Search for the cell housing the specified text and yield its (x, y) center coordinate. 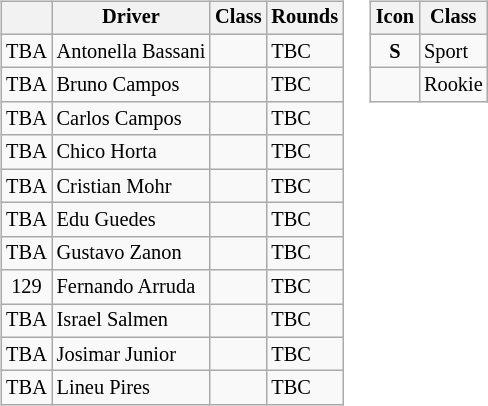
Israel Salmen (132, 321)
Fernando Arruda (132, 287)
Gustavo Zanon (132, 253)
Driver (132, 18)
Rounds (304, 18)
Bruno Campos (132, 85)
Antonella Bassani (132, 51)
Josimar Junior (132, 354)
Lineu Pires (132, 388)
S (395, 51)
Carlos Campos (132, 119)
Rookie (454, 85)
Cristian Mohr (132, 186)
Chico Horta (132, 152)
Icon (395, 18)
129 (26, 287)
Sport (454, 51)
Edu Guedes (132, 220)
